Return (x, y) of the center of cell containing provided text 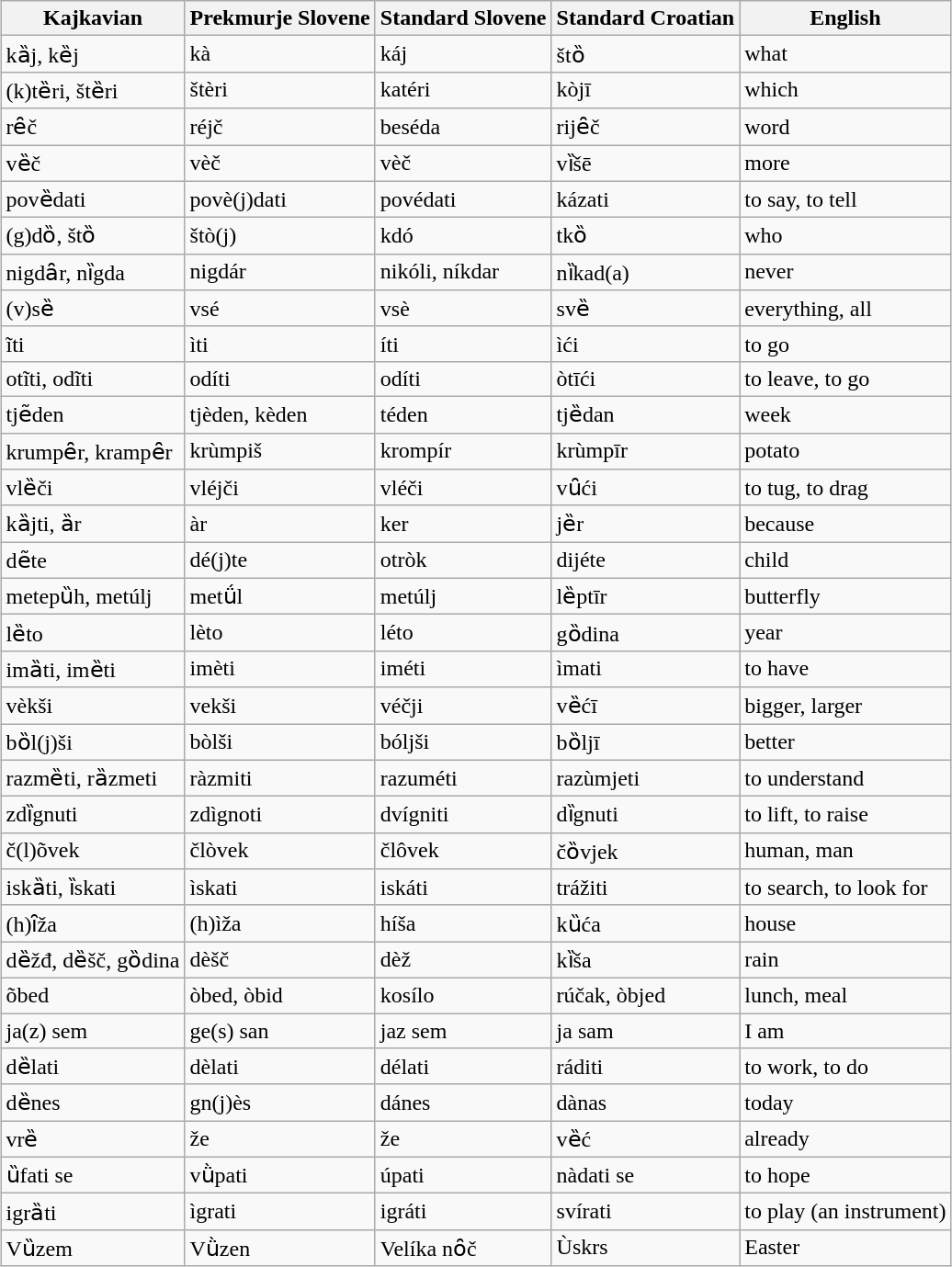
ìmati (645, 669)
vȅč (93, 164)
tjȅdan (645, 414)
svírati (645, 1212)
dèšč (279, 960)
téden (463, 414)
lȅptīr (645, 596)
ge(s) san (279, 1030)
nigdȃr, nȉgda (93, 272)
ìći (645, 344)
ìskati (279, 888)
more (845, 164)
iméti (463, 669)
rúčak, òbjed (645, 995)
Standard Slovene (463, 18)
vȅćī (645, 706)
dèlati (279, 1067)
tjèden, kèden (279, 414)
jȅr (645, 524)
vȅć (645, 1139)
kdó (463, 236)
vléjči (279, 488)
vȗći (645, 488)
bóljši (463, 742)
vekši (279, 706)
to go (845, 344)
òbed, òbid (279, 995)
(h)ȋža (93, 923)
nàdati se (645, 1175)
člôvek (463, 851)
rȇč (93, 127)
nikóli, níkdar (463, 272)
ja(z) sem (93, 1030)
dijéte (645, 560)
I am (845, 1030)
Velíka nȏč (463, 1248)
metepȕh, metúlj (93, 596)
dȉgnuti (645, 815)
Prekmurje Slovene (279, 18)
vlȅči (93, 488)
tkȍ (645, 236)
(h)ìža (279, 923)
never (845, 272)
katéri (463, 90)
krumpȇr, krampȇr (93, 451)
metǘl (279, 596)
bigger, larger (845, 706)
bòlši (279, 742)
dánes (463, 1103)
beséda (463, 127)
dẽte (93, 560)
because (845, 524)
svȅ (645, 309)
otròk (463, 560)
to understand (845, 778)
bȍljī (645, 742)
Ùskrs (645, 1248)
povédati (463, 199)
rijȇč (645, 127)
(v)sȅ (93, 309)
štȍ (645, 54)
kȁjti, ȁr (93, 524)
kòjī (645, 90)
kosílo (463, 995)
kȕća (645, 923)
krùmpiš (279, 451)
krùmpīr (645, 451)
igrȁti (93, 1212)
vsé (279, 309)
which (845, 90)
to play (an instrument) (845, 1212)
razuméti (463, 778)
to lift, to raise (845, 815)
imèti (279, 669)
štò(j) (279, 236)
word (845, 127)
imȁti, imȅti (93, 669)
povȅdati (93, 199)
vèkši (93, 706)
kà (279, 54)
child (845, 560)
Vȕzem (93, 1248)
léto (463, 633)
ȕfati se (93, 1175)
tjẽden (93, 414)
ìgrati (279, 1212)
člòvek (279, 851)
to have (845, 669)
everything, all (845, 309)
dé(j)te (279, 560)
Kajkavian (93, 18)
nȉkad(a) (645, 272)
lunch, meal (845, 995)
híša (463, 923)
òtīći (645, 379)
today (845, 1103)
dȅlati (93, 1067)
igráti (463, 1212)
iskȁti, ȉskati (93, 888)
káj (463, 54)
ràzmiti (279, 778)
vȉšē (645, 164)
house (845, 923)
kázati (645, 199)
Easter (845, 1248)
dȅnes (93, 1103)
already (845, 1139)
nigdár (279, 272)
human, man (845, 851)
dèž (463, 960)
bȍl(j)ši (93, 742)
Standard Croatian (645, 18)
zdȉgnuti (93, 815)
štèri (279, 90)
krompír (463, 451)
ìti (279, 344)
kȁj, kȅj (93, 54)
English (845, 18)
who (845, 236)
rain (845, 960)
ĩti (93, 344)
kȉša (645, 960)
trážiti (645, 888)
vsè (463, 309)
to tug, to drag (845, 488)
àr (279, 524)
what (845, 54)
povè(j)dati (279, 199)
(g)dȍ, štȍ (93, 236)
to hope (845, 1175)
to work, to do (845, 1067)
dànas (645, 1103)
vǜpati (279, 1175)
to search, to look for (845, 888)
čȍvjek (645, 851)
õbed (93, 995)
potato (845, 451)
butterfly (845, 596)
Vǜzen (279, 1248)
razmȅti, rȁzmeti (93, 778)
vléči (463, 488)
véčji (463, 706)
better (845, 742)
week (845, 414)
ráditi (645, 1067)
iskáti (463, 888)
íti (463, 344)
č(l)õvek (93, 851)
razùmjeti (645, 778)
otĩti, odĩti (93, 379)
ja sam (645, 1030)
zdìgnoti (279, 815)
(k)tȅri, štȅri (93, 90)
délati (463, 1067)
gn(j)ès (279, 1103)
lèto (279, 633)
vrȅ (93, 1139)
to say, to tell (845, 199)
year (845, 633)
úpati (463, 1175)
gȍdina (645, 633)
dȅžđ, dȅšč, gȍdina (93, 960)
lȅto (93, 633)
metúlj (463, 596)
to leave, to go (845, 379)
réjč (279, 127)
jaz sem (463, 1030)
dvígniti (463, 815)
ker (463, 524)
